Provide the [X, Y] coordinate of the cell's center where the given text is located.  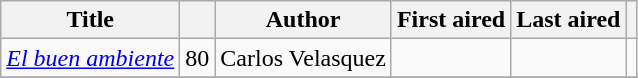
First aired [450, 20]
Title [90, 20]
Last aired [568, 20]
Author [304, 20]
Carlos Velasquez [304, 58]
80 [198, 58]
El buen ambiente [90, 58]
